Provide the [x, y] coordinate of the cell's center where the given text is located.  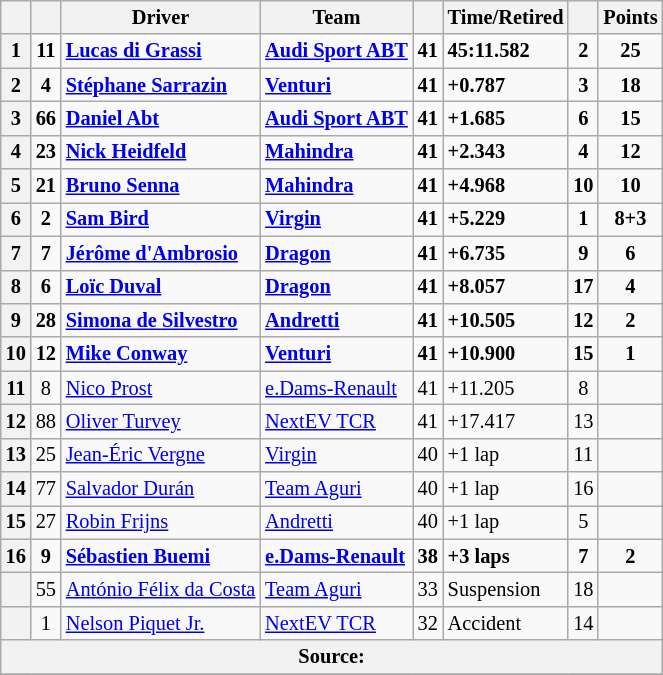
Stéphane Sarrazin [160, 85]
Time/Retired [506, 17]
Bruno Senna [160, 186]
Nico Prost [160, 388]
+10.505 [506, 320]
Simona de Silvestro [160, 320]
77 [46, 489]
+6.735 [506, 253]
38 [428, 556]
32 [428, 623]
33 [428, 589]
+10.900 [506, 354]
55 [46, 589]
+8.057 [506, 287]
+11.205 [506, 388]
+1.685 [506, 118]
Nick Heidfeld [160, 152]
+17.417 [506, 421]
Mike Conway [160, 354]
Points [630, 17]
66 [46, 118]
Robin Frijns [160, 522]
+3 laps [506, 556]
Sam Bird [160, 219]
8+3 [630, 219]
23 [46, 152]
Suspension [506, 589]
21 [46, 186]
Team [336, 17]
+4.968 [506, 186]
Driver [160, 17]
17 [583, 287]
Jean-Éric Vergne [160, 455]
Accident [506, 623]
Nelson Piquet Jr. [160, 623]
Salvador Durán [160, 489]
Oliver Turvey [160, 421]
88 [46, 421]
+0.787 [506, 85]
27 [46, 522]
António Félix da Costa [160, 589]
28 [46, 320]
+2.343 [506, 152]
+5.229 [506, 219]
Source: [332, 657]
Loïc Duval [160, 287]
45:11.582 [506, 51]
Daniel Abt [160, 118]
Jérôme d'Ambrosio [160, 253]
Sébastien Buemi [160, 556]
Lucas di Grassi [160, 51]
